Detect which cell encompasses the target text, then output its [x, y] center coordinate. 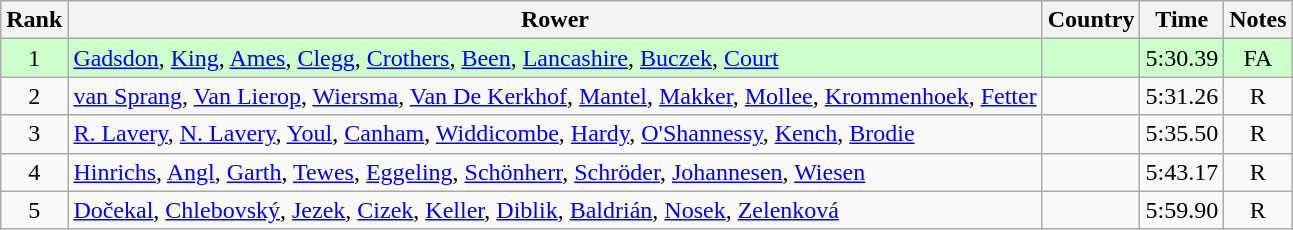
Country [1091, 20]
5:43.17 [1182, 172]
Rank [34, 20]
Gadsdon, King, Ames, Clegg, Crothers, Been, Lancashire, Buczek, Court [555, 58]
Dočekal, Chlebovský, Jezek, Cizek, Keller, Diblik, Baldrián, Nosek, Zelenková [555, 210]
2 [34, 96]
R. Lavery, N. Lavery, Youl, Canham, Widdicombe, Hardy, O'Shannessy, Kench, Brodie [555, 134]
FA [1258, 58]
5:31.26 [1182, 96]
Rower [555, 20]
5:30.39 [1182, 58]
5:59.90 [1182, 210]
1 [34, 58]
Hinrichs, Angl, Garth, Tewes, Eggeling, Schönherr, Schröder, Johannesen, Wiesen [555, 172]
5 [34, 210]
4 [34, 172]
3 [34, 134]
5:35.50 [1182, 134]
Notes [1258, 20]
van Sprang, Van Lierop, Wiersma, Van De Kerkhof, Mantel, Makker, Mollee, Krommenhoek, Fetter [555, 96]
Time [1182, 20]
